Output the (x, y) coordinate of the center of the cell containing the given text.  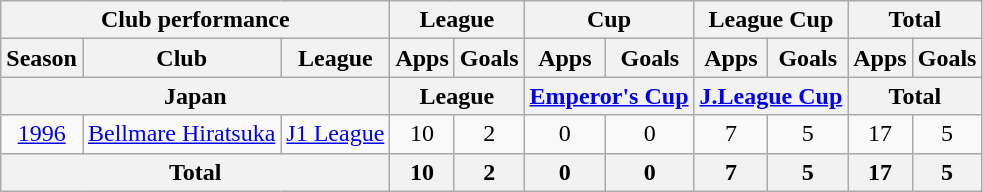
Bellmare Hiratsuka (181, 134)
1996 (42, 134)
Season (42, 58)
League Cup (771, 20)
Japan (196, 96)
Club (181, 58)
J1 League (336, 134)
Emperor's Cup (609, 96)
Club performance (196, 20)
J.League Cup (771, 96)
Cup (609, 20)
